Search for the cell housing the specified text and yield its (X, Y) center coordinate. 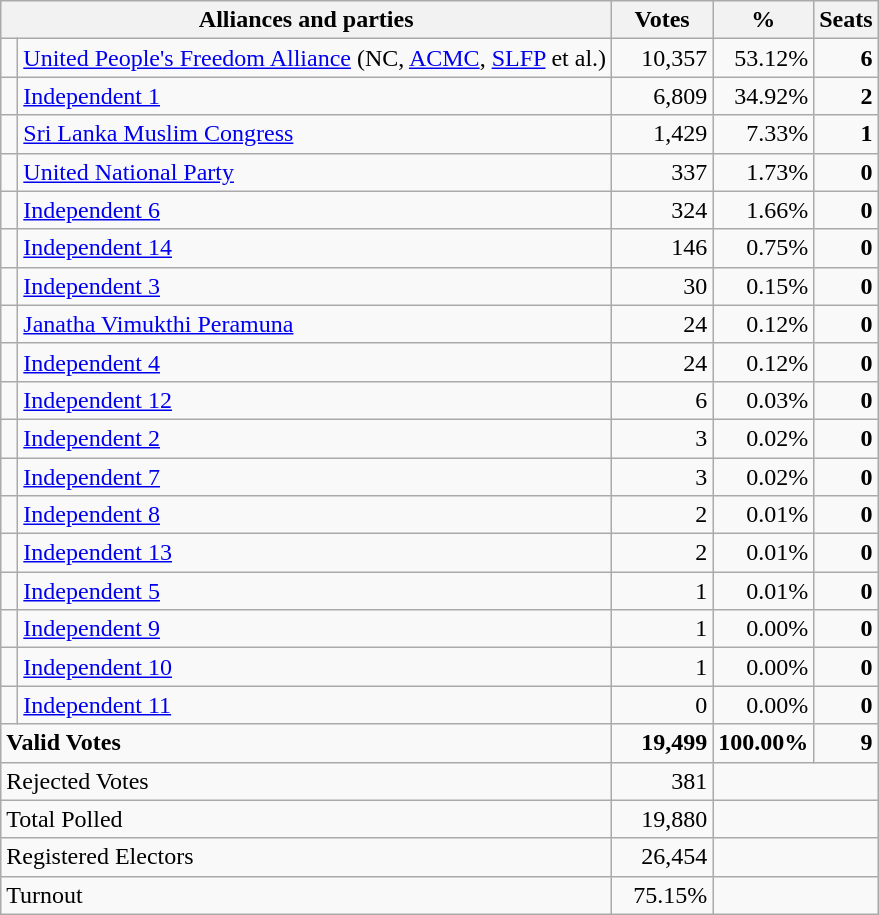
1.66% (764, 210)
United People's Freedom Alliance (NC, ACMC, SLFP et al.) (315, 58)
146 (662, 248)
Independent 11 (315, 705)
Rejected Votes (306, 781)
Turnout (306, 895)
26,454 (662, 857)
19,880 (662, 819)
Independent 7 (315, 477)
Total Polled (306, 819)
Independent 6 (315, 210)
Seats (846, 20)
Alliances and parties (306, 20)
75.15% (662, 895)
30 (662, 286)
Independent 9 (315, 629)
53.12% (764, 58)
Independent 10 (315, 667)
6,809 (662, 96)
Registered Electors (306, 857)
Independent 3 (315, 286)
381 (662, 781)
Independent 1 (315, 96)
19,499 (662, 743)
0.75% (764, 248)
Independent 13 (315, 553)
1,429 (662, 134)
Valid Votes (306, 743)
7.33% (764, 134)
324 (662, 210)
9 (846, 743)
100.00% (764, 743)
Sri Lanka Muslim Congress (315, 134)
Independent 5 (315, 591)
0.15% (764, 286)
United National Party (315, 172)
Independent 2 (315, 438)
% (764, 20)
34.92% (764, 96)
10,357 (662, 58)
0.03% (764, 400)
1.73% (764, 172)
Independent 4 (315, 362)
337 (662, 172)
Votes (662, 20)
Independent 12 (315, 400)
Janatha Vimukthi Peramuna (315, 324)
Independent 14 (315, 248)
Independent 8 (315, 515)
